Find where the given text appears and provide that cell's center as [X, Y] coordinate. 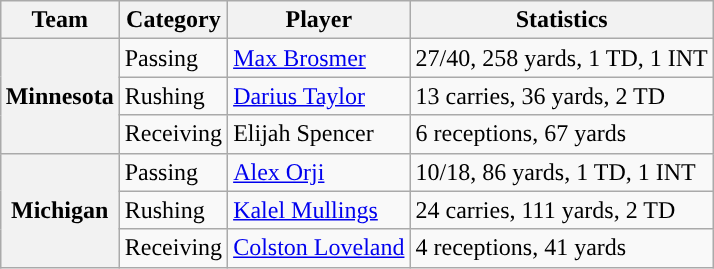
Minnesota [60, 96]
Colston Loveland [319, 248]
Player [319, 20]
Team [60, 20]
13 carries, 36 yards, 2 TD [562, 96]
6 receptions, 67 yards [562, 134]
Darius Taylor [319, 96]
Alex Orji [319, 172]
24 carries, 111 yards, 2 TD [562, 210]
4 receptions, 41 yards [562, 248]
Elijah Spencer [319, 134]
Kalel Mullings [319, 210]
Michigan [60, 210]
Max Brosmer [319, 58]
10/18, 86 yards, 1 TD, 1 INT [562, 172]
Statistics [562, 20]
27/40, 258 yards, 1 TD, 1 INT [562, 58]
Category [173, 20]
